Detect which cell encompasses the target text, then output its [x, y] center coordinate. 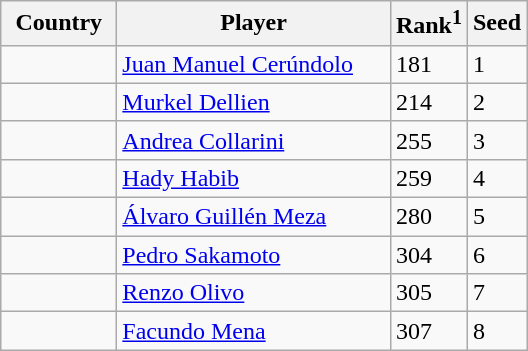
Pedro Sakamoto [254, 255]
Player [254, 24]
307 [428, 331]
Andrea Collarini [254, 140]
5 [496, 217]
1 [496, 64]
214 [428, 102]
255 [428, 140]
Álvaro Guillén Meza [254, 217]
6 [496, 255]
259 [428, 178]
Hady Habib [254, 178]
4 [496, 178]
Renzo Olivo [254, 293]
Country [59, 24]
Murkel Dellien [254, 102]
Seed [496, 24]
Rank1 [428, 24]
Facundo Mena [254, 331]
3 [496, 140]
2 [496, 102]
305 [428, 293]
7 [496, 293]
280 [428, 217]
304 [428, 255]
Juan Manuel Cerúndolo [254, 64]
8 [496, 331]
181 [428, 64]
